Return the (x, y) coordinate for the center point of the cell that contains the specified text.  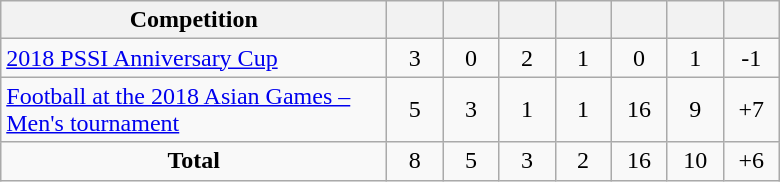
Football at the 2018 Asian Games – Men's tournament (194, 110)
-1 (751, 58)
Total (194, 161)
+6 (751, 161)
9 (695, 110)
10 (695, 161)
2018 PSSI Anniversary Cup (194, 58)
8 (415, 161)
+7 (751, 110)
Competition (194, 20)
